For the text-containing cell, return its midpoint in [X, Y] coordinate format. 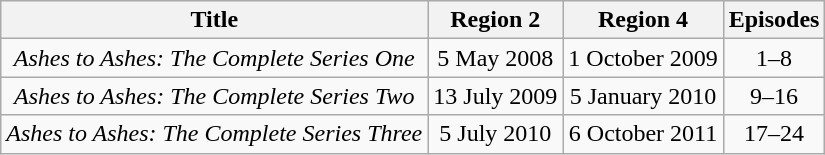
5 May 2008 [496, 58]
Title [214, 20]
1 October 2009 [643, 58]
Region 4 [643, 20]
9–16 [774, 96]
13 July 2009 [496, 96]
Ashes to Ashes: The Complete Series Three [214, 134]
Region 2 [496, 20]
Ashes to Ashes: The Complete Series Two [214, 96]
17–24 [774, 134]
5 July 2010 [496, 134]
6 October 2011 [643, 134]
5 January 2010 [643, 96]
1–8 [774, 58]
Episodes [774, 20]
Ashes to Ashes: The Complete Series One [214, 58]
